Determine the [x, y] coordinate at the center of the cell enclosing the given text.  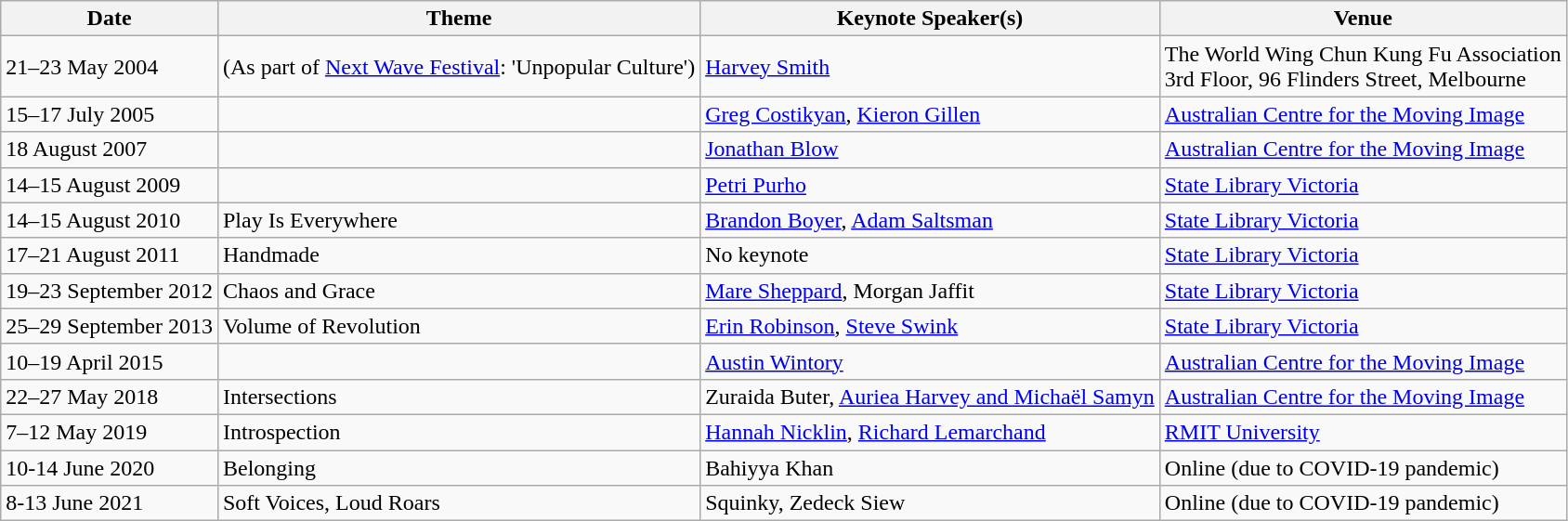
Erin Robinson, Steve Swink [931, 326]
25–29 September 2013 [110, 326]
19–23 September 2012 [110, 291]
Volume of Revolution [459, 326]
No keynote [931, 255]
Austin Wintory [931, 361]
Play Is Everywhere [459, 220]
Zuraida Buter, Auriea Harvey and Michaël Samyn [931, 397]
Bahiyya Khan [931, 467]
17–21 August 2011 [110, 255]
Hannah Nicklin, Richard Lemarchand [931, 432]
8-13 June 2021 [110, 503]
10–19 April 2015 [110, 361]
Date [110, 19]
Greg Costikyan, Kieron Gillen [931, 114]
Belonging [459, 467]
Venue [1363, 19]
Keynote Speaker(s) [931, 19]
Soft Voices, Loud Roars [459, 503]
Chaos and Grace [459, 291]
Brandon Boyer, Adam Saltsman [931, 220]
7–12 May 2019 [110, 432]
10-14 June 2020 [110, 467]
14–15 August 2010 [110, 220]
22–27 May 2018 [110, 397]
15–17 July 2005 [110, 114]
Harvey Smith [931, 67]
Theme [459, 19]
14–15 August 2009 [110, 185]
21–23 May 2004 [110, 67]
Handmade [459, 255]
Petri Purho [931, 185]
Squinky, Zedeck Siew [931, 503]
RMIT University [1363, 432]
Mare Sheppard, Morgan Jaffit [931, 291]
Introspection [459, 432]
18 August 2007 [110, 150]
Intersections [459, 397]
Jonathan Blow [931, 150]
(As part of Next Wave Festival: 'Unpopular Culture') [459, 67]
The World Wing Chun Kung Fu Association3rd Floor, 96 Flinders Street, Melbourne [1363, 67]
